Extract the [x, y] coordinate from the center of the cell holding the provided text.  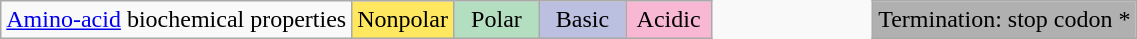
Amino-acid biochemical properties [176, 20]
Termination: stop codon * [1004, 20]
Nonpolar [403, 20]
Basic [582, 20]
Polar [496, 20]
Acidic [669, 20]
